Output the (x, y) coordinate of the center of the cell containing the given text.  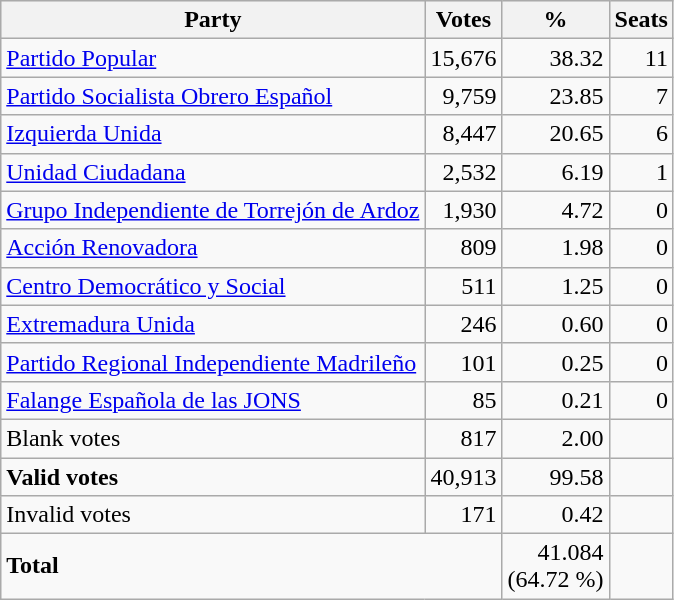
1.98 (556, 248)
Invalid votes (213, 515)
Extremadura Unida (213, 324)
23.85 (556, 96)
Unidad Ciudadana (213, 172)
85 (464, 400)
7 (641, 96)
246 (464, 324)
Partido Popular (213, 58)
817 (464, 438)
Falange Española de las JONS (213, 400)
15,676 (464, 58)
20.65 (556, 134)
99.58 (556, 477)
6.19 (556, 172)
Acción Renovadora (213, 248)
41.084(64.72 %) (556, 566)
0.25 (556, 362)
% (556, 20)
Party (213, 20)
0.21 (556, 400)
Grupo Independiente de Torrejón de Ardoz (213, 210)
Votes (464, 20)
6 (641, 134)
40,913 (464, 477)
Centro Democrático y Social (213, 286)
101 (464, 362)
1 (641, 172)
Blank votes (213, 438)
Valid votes (213, 477)
Partido Socialista Obrero Español (213, 96)
511 (464, 286)
1,930 (464, 210)
Izquierda Unida (213, 134)
Total (252, 566)
38.32 (556, 58)
4.72 (556, 210)
2.00 (556, 438)
809 (464, 248)
8,447 (464, 134)
11 (641, 58)
Seats (641, 20)
171 (464, 515)
1.25 (556, 286)
2,532 (464, 172)
Partido Regional Independiente Madrileño (213, 362)
9,759 (464, 96)
0.42 (556, 515)
0.60 (556, 324)
